From the cell containing the given text, extract its center point as [x, y] coordinate. 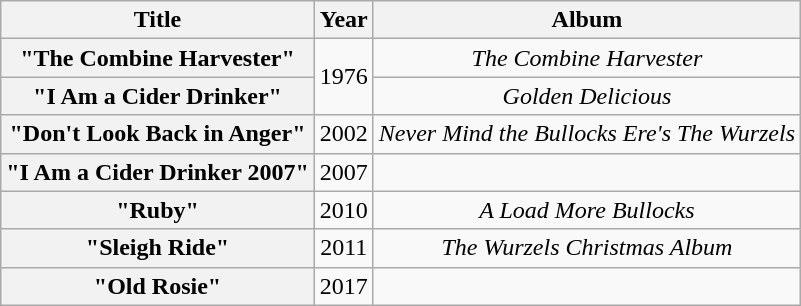
A Load More Bullocks [586, 210]
2007 [344, 172]
Golden Delicious [586, 96]
1976 [344, 77]
2011 [344, 248]
"Don't Look Back in Anger" [158, 134]
"I Am a Cider Drinker 2007" [158, 172]
Never Mind the Bullocks Ere's The Wurzels [586, 134]
Year [344, 20]
"I Am a Cider Drinker" [158, 96]
"Sleigh Ride" [158, 248]
2010 [344, 210]
"Ruby" [158, 210]
The Wurzels Christmas Album [586, 248]
2017 [344, 286]
"Old Rosie" [158, 286]
The Combine Harvester [586, 58]
Title [158, 20]
"The Combine Harvester" [158, 58]
Album [586, 20]
2002 [344, 134]
